Provide the (X, Y) coordinate of the cell's center where the given text is located.  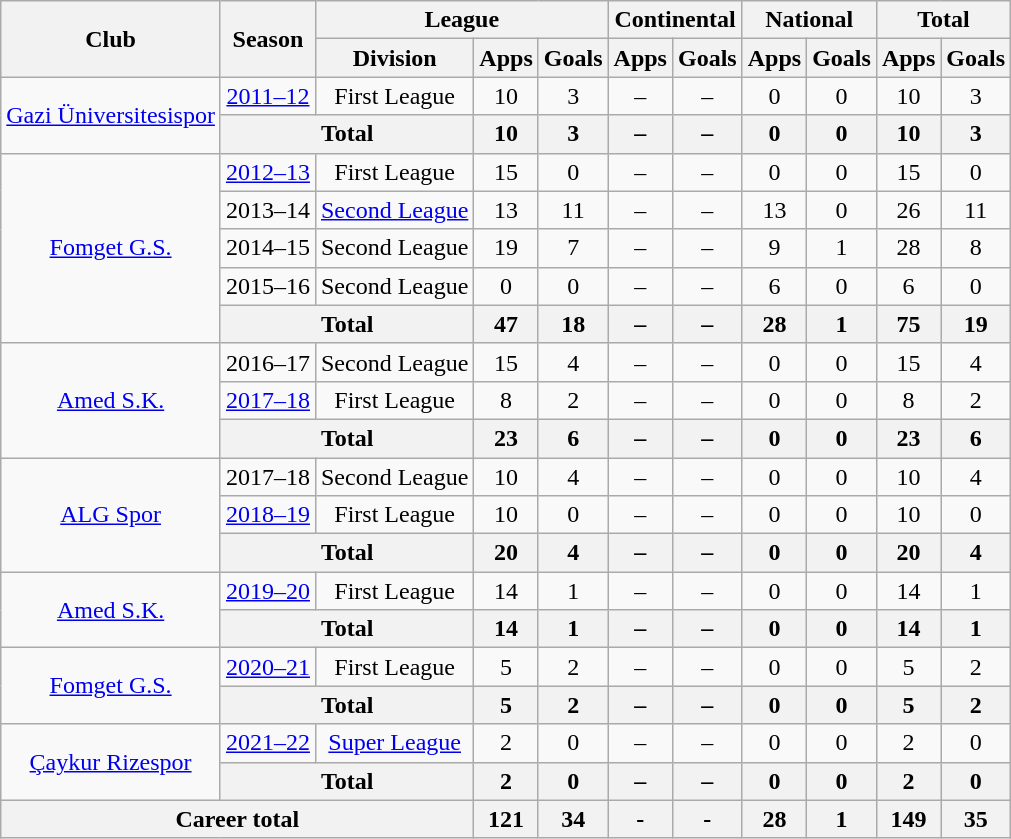
2012–13 (268, 172)
2011–12 (268, 96)
2019–20 (268, 591)
7 (573, 248)
34 (573, 819)
75 (908, 324)
League (462, 20)
2016–17 (268, 362)
Club (111, 39)
2013–14 (268, 210)
121 (506, 819)
Season (268, 39)
Gazi Üniversitesispor (111, 115)
2014–15 (268, 248)
Career total (238, 819)
18 (573, 324)
Çaykur Rizespor (111, 762)
Super League (394, 743)
Continental (675, 20)
2015–16 (268, 286)
2018–19 (268, 515)
National (809, 20)
2021–22 (268, 743)
149 (908, 819)
ALG Spor (111, 515)
2020–21 (268, 667)
35 (976, 819)
9 (774, 248)
Division (394, 58)
47 (506, 324)
26 (908, 210)
